From the cell containing the given text, extract its center point as (x, y) coordinate. 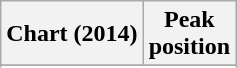
Chart (2014) (72, 34)
Peakposition (189, 34)
